Provide the (x, y) coordinate of the cell's center where the given text is located.  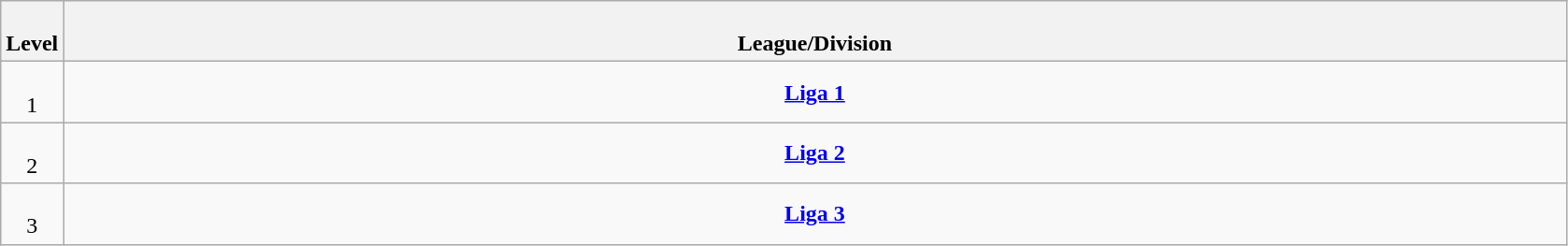
Liga 1 (814, 92)
League/Division (814, 32)
2 (32, 153)
3 (32, 213)
Liga 2 (814, 153)
Liga 3 (814, 213)
Level (32, 32)
1 (32, 92)
